Identify which cell holds the provided text, then report its [X, Y] central coordinate. 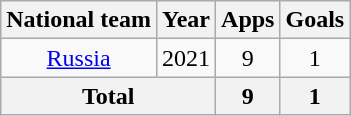
2021 [186, 58]
Goals [315, 20]
Total [108, 96]
Russia [79, 58]
National team [79, 20]
Apps [248, 20]
Year [186, 20]
